For the text-containing cell, return its midpoint in [X, Y] coordinate format. 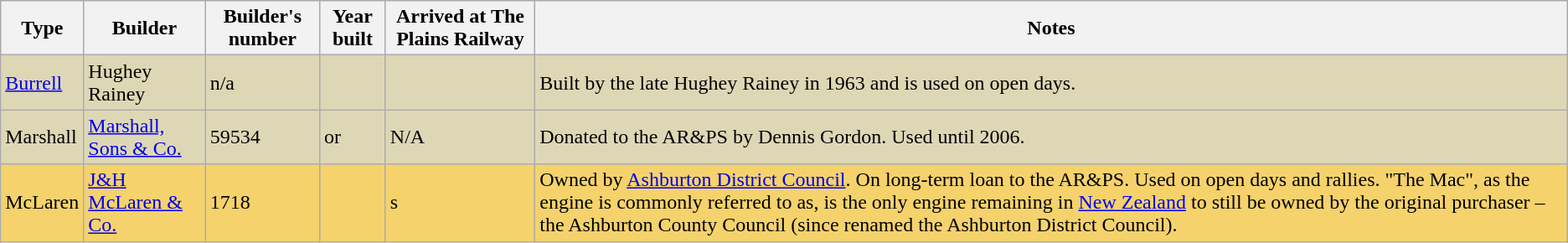
Notes [1052, 28]
59534 [262, 137]
N/A [460, 137]
Builder [144, 28]
Donated to the AR&PS by Dennis Gordon. Used until 2006. [1052, 137]
Type [42, 28]
s [460, 203]
Burrell [42, 82]
Arrived at The Plains Railway [460, 28]
Year built [353, 28]
Built by the late Hughey Rainey in 1963 and is used on open days. [1052, 82]
J&H McLaren & Co. [144, 203]
Marshall, Sons & Co. [144, 137]
Hughey Rainey [144, 82]
1718 [262, 203]
n/a [262, 82]
Marshall [42, 137]
Builder's number [262, 28]
McLaren [42, 203]
or [353, 137]
